Identify which cell holds the provided text, then report its (x, y) central coordinate. 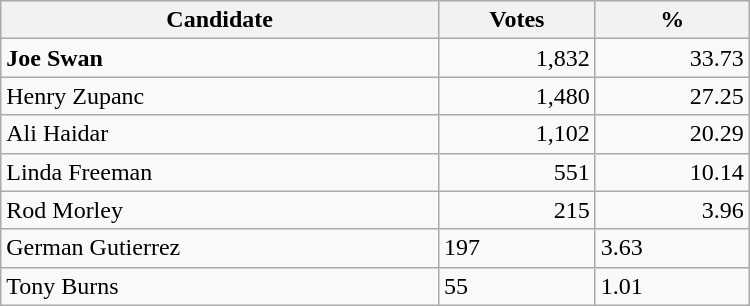
3.63 (672, 248)
German Gutierrez (220, 248)
27.25 (672, 96)
551 (518, 172)
20.29 (672, 134)
1,480 (518, 96)
Rod Morley (220, 210)
Henry Zupanc (220, 96)
197 (518, 248)
1,102 (518, 134)
Ali Haidar (220, 134)
Tony Burns (220, 286)
1,832 (518, 58)
Joe Swan (220, 58)
3.96 (672, 210)
Votes (518, 20)
% (672, 20)
10.14 (672, 172)
33.73 (672, 58)
1.01 (672, 286)
Candidate (220, 20)
55 (518, 286)
215 (518, 210)
Linda Freeman (220, 172)
